Detect which cell encompasses the target text, then output its [x, y] center coordinate. 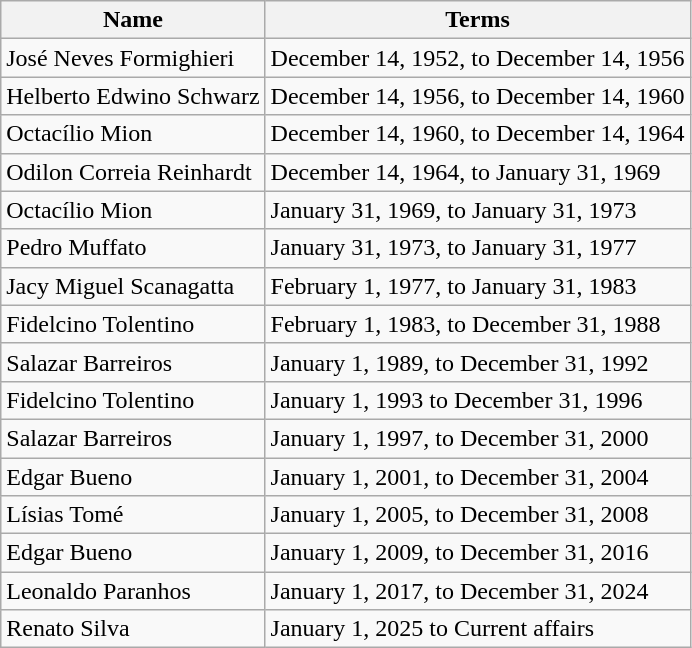
January 31, 1969, to January 31, 1973 [478, 210]
February 1, 1977, to January 31, 1983 [478, 286]
January 1, 2009, to December 31, 2016 [478, 553]
Helberto Edwino Schwarz [133, 96]
January 1, 1993 to December 31, 1996 [478, 400]
January 1, 2025 to Current affairs [478, 629]
Name [133, 20]
Leonaldo Paranhos [133, 591]
January 1, 2017, to December 31, 2024 [478, 591]
Lísias Tomé [133, 515]
Terms [478, 20]
Pedro Muffato [133, 248]
December 14, 1960, to December 14, 1964 [478, 134]
January 1, 1989, to December 31, 1992 [478, 362]
January 1, 2005, to December 31, 2008 [478, 515]
January 1, 1997, to December 31, 2000 [478, 438]
January 1, 2001, to December 31, 2004 [478, 477]
Jacy Miguel Scanagatta [133, 286]
December 14, 1952, to December 14, 1956 [478, 58]
December 14, 1964, to January 31, 1969 [478, 172]
February 1, 1983, to December 31, 1988 [478, 324]
Odilon Correia Reinhardt [133, 172]
José Neves Formighieri [133, 58]
January 31, 1973, to January 31, 1977 [478, 248]
Renato Silva [133, 629]
December 14, 1956, to December 14, 1960 [478, 96]
